Extract the [X, Y] coordinate from the center of the cell holding the provided text.  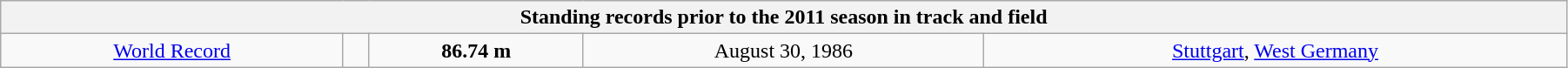
86.74 m [476, 51]
August 30, 1986 [783, 51]
Standing records prior to the 2011 season in track and field [784, 17]
World Record [172, 51]
Stuttgart, West Germany [1276, 51]
